Search for the cell housing the specified text and yield its [x, y] center coordinate. 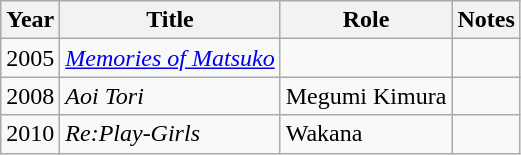
Wakana [366, 134]
2008 [30, 96]
Title [170, 20]
2005 [30, 58]
Year [30, 20]
Aoi Tori [170, 96]
Notes [486, 20]
2010 [30, 134]
Megumi Kimura [366, 96]
Memories of Matsuko [170, 58]
Role [366, 20]
Re:Play-Girls [170, 134]
